Identify which cell holds the provided text, then report its [x, y] central coordinate. 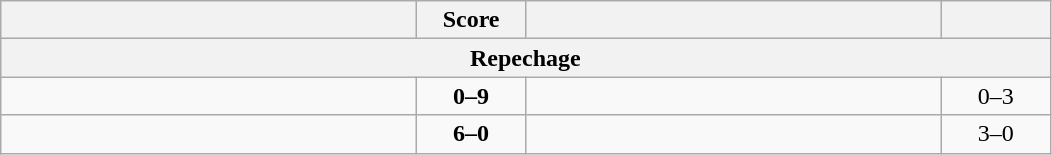
3–0 [996, 134]
Repechage [526, 58]
Score [472, 20]
0–3 [996, 96]
0–9 [472, 96]
6–0 [472, 134]
